Detect which cell encompasses the target text, then output its (X, Y) center coordinate. 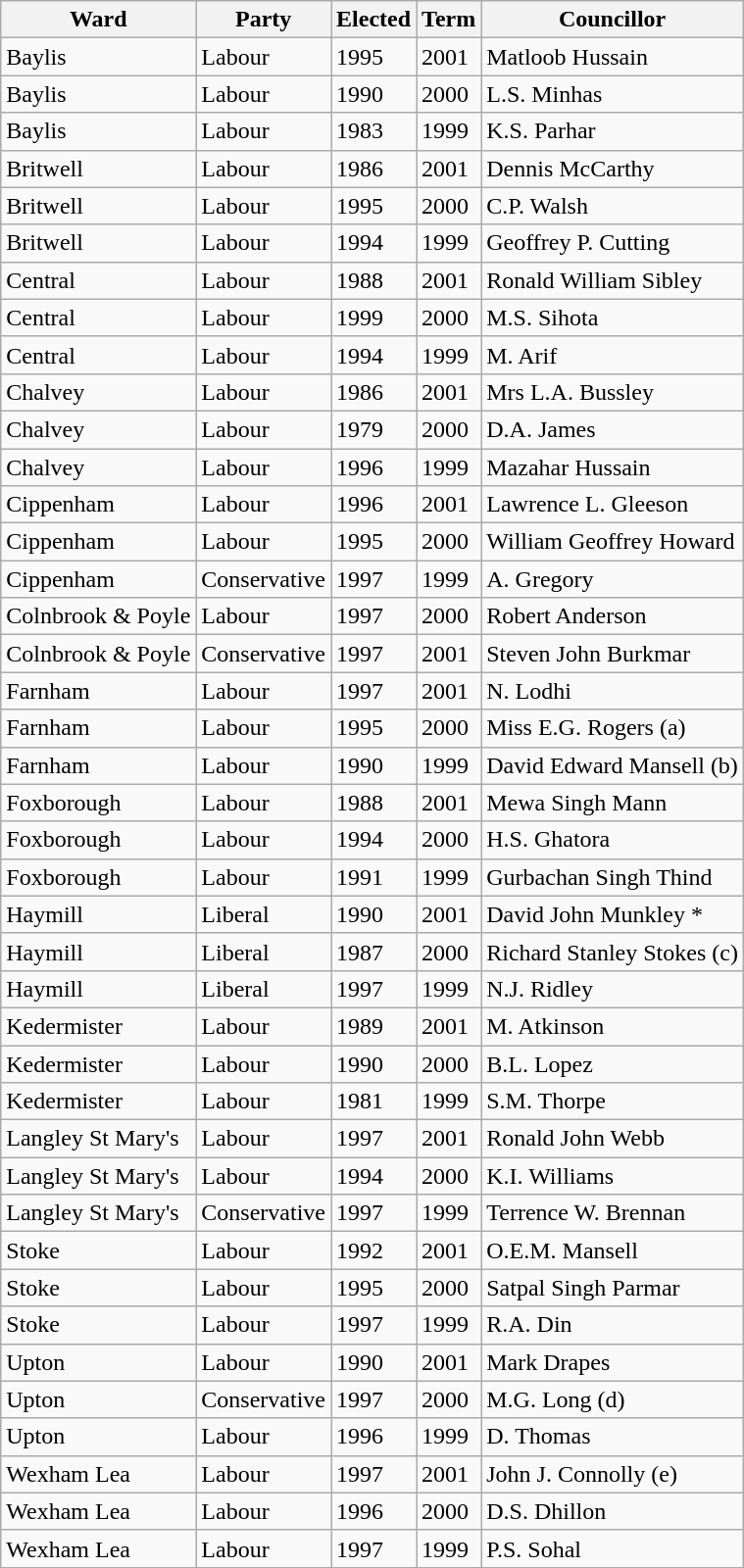
1983 (374, 131)
K.S. Parhar (613, 131)
Councillor (613, 20)
Ward (98, 20)
David John Munkley * (613, 914)
Robert Anderson (613, 616)
1981 (374, 1102)
Geoffrey P. Cutting (613, 243)
M.G. Long (d) (613, 1399)
1991 (374, 877)
M. Atkinson (613, 1026)
David Edward Mansell (b) (613, 765)
Terrence W. Brennan (613, 1213)
Ronald William Sibley (613, 280)
Lawrence L. Gleeson (613, 505)
N. Lodhi (613, 691)
Satpal Singh Parmar (613, 1288)
H.S. Ghatora (613, 840)
Gurbachan Singh Thind (613, 877)
D. Thomas (613, 1437)
Richard Stanley Stokes (c) (613, 952)
P.S. Sohal (613, 1548)
A. Gregory (613, 579)
Mewa Singh Mann (613, 803)
Dennis McCarthy (613, 169)
Mark Drapes (613, 1362)
1979 (374, 429)
C.P. Walsh (613, 206)
K.I. Williams (613, 1176)
O.E.M. Mansell (613, 1250)
Ronald John Webb (613, 1139)
1987 (374, 952)
M.S. Sihota (613, 318)
John J. Connolly (e) (613, 1474)
B.L. Lopez (613, 1063)
William Geoffrey Howard (613, 542)
1989 (374, 1026)
Elected (374, 20)
M. Arif (613, 355)
D.S. Dhillon (613, 1511)
Miss E.G. Rogers (a) (613, 728)
Steven John Burkmar (613, 654)
1992 (374, 1250)
Mrs L.A. Bussley (613, 392)
N.J. Ridley (613, 989)
Party (264, 20)
L.S. Minhas (613, 94)
R.A. Din (613, 1325)
S.M. Thorpe (613, 1102)
Term (449, 20)
Mazahar Hussain (613, 467)
D.A. James (613, 429)
Matloob Hussain (613, 57)
